Detect which cell encompasses the target text, then output its (X, Y) center coordinate. 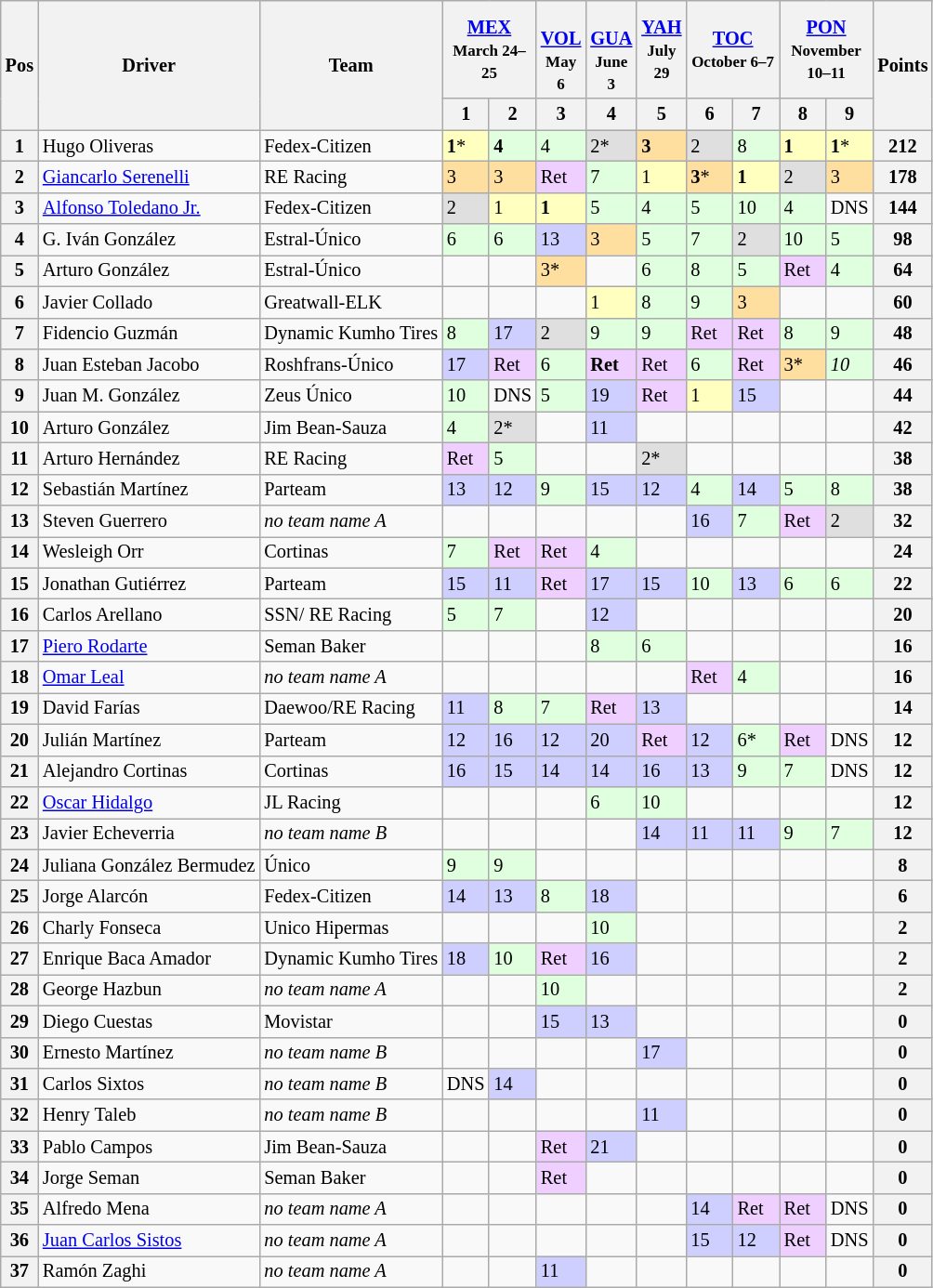
Juan Esteban Jacobo (149, 364)
Alfonso Toledano Jr. (149, 208)
25 (20, 896)
Juan M. González (149, 396)
98 (902, 240)
Javier Collado (149, 302)
Sebastián Martínez (149, 490)
37 (20, 1271)
Unico Hipermas (351, 927)
23 (20, 834)
Giancarlo Serenelli (149, 177)
Carlos Arellano (149, 614)
60 (902, 302)
6* (756, 740)
64 (902, 270)
Juliana González Bermudez (149, 865)
Charly Fonseca (149, 927)
Driver (149, 65)
Henry Taleb (149, 1115)
Greatwall-ELK (351, 302)
Oscar Hidalgo (149, 802)
42 (902, 427)
PONNovember 10–11 (827, 49)
Diego Cuestas (149, 1021)
Omar Leal (149, 677)
Único (351, 865)
Alfredo Mena (149, 1209)
144 (902, 208)
Piero Rodarte (149, 646)
Jonathan Gutiérrez (149, 584)
30 (20, 1053)
Alejandro Cortinas (149, 771)
David Farías (149, 708)
George Hazbun (149, 990)
MEXMarch 24–25 (489, 49)
33 (20, 1147)
Points (902, 65)
Wesleigh Orr (149, 552)
Ernesto Martínez (149, 1053)
28 (20, 990)
Ramón Zaghi (149, 1271)
GUAJune 3 (611, 49)
Steven Guerrero (149, 521)
Julián Martínez (149, 740)
34 (20, 1177)
Daewoo/RE Racing (351, 708)
Arturo Hernández (149, 458)
48 (902, 334)
212 (902, 146)
YAHJuly 29 (662, 49)
Fidencio Guzmán (149, 334)
Juan Carlos Sistos (149, 1241)
Pos (20, 65)
36 (20, 1241)
VOLMay 6 (561, 49)
Pablo Campos (149, 1147)
29 (20, 1021)
Carlos Sixtos (149, 1084)
46 (902, 364)
44 (902, 396)
Zeus Único (351, 396)
31 (20, 1084)
TOCOctober 6–7 (732, 49)
Jorge Alarcón (149, 896)
Movistar (351, 1021)
35 (20, 1209)
JL Racing (351, 802)
27 (20, 959)
Javier Echeverria (149, 834)
G. Iván González (149, 240)
Jorge Seman (149, 1177)
26 (20, 927)
SSN/ RE Racing (351, 614)
Roshfrans-Único (351, 364)
Enrique Baca Amador (149, 959)
Hugo Oliveras (149, 146)
Team (351, 65)
178 (902, 177)
